Return the [x, y] coordinate for the center point of the cell that contains the specified text.  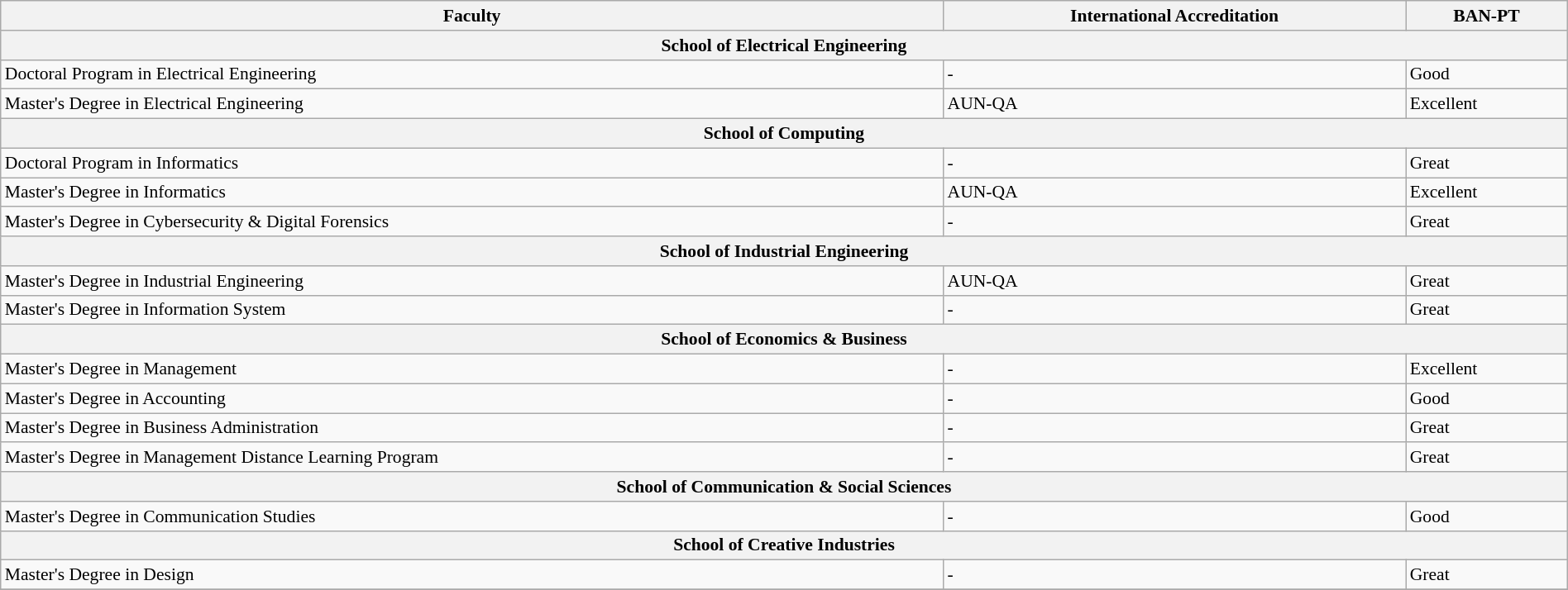
Master's Degree in Design [472, 575]
School of Electrical Engineering [784, 45]
Master's Degree in Communication Studies [472, 516]
Master's Degree in Electrical Engineering [472, 104]
School of Creative Industries [784, 545]
School of Industrial Engineering [784, 251]
BAN-PT [1487, 16]
Master's Degree in Industrial Engineering [472, 281]
Master's Degree in Cybersecurity & Digital Forensics [472, 222]
Master's Degree in Management [472, 369]
Doctoral Program in Informatics [472, 163]
Master's Degree in Information System [472, 310]
School of Economics & Business [784, 340]
School of Computing [784, 134]
Master's Degree in Management Distance Learning Program [472, 458]
School of Communication & Social Sciences [784, 487]
Master's Degree in Informatics [472, 193]
International Accreditation [1174, 16]
Doctoral Program in Electrical Engineering [472, 74]
Master's Degree in Accounting [472, 398]
Faculty [472, 16]
Master's Degree in Business Administration [472, 428]
